Detect which cell encompasses the target text, then output its (X, Y) center coordinate. 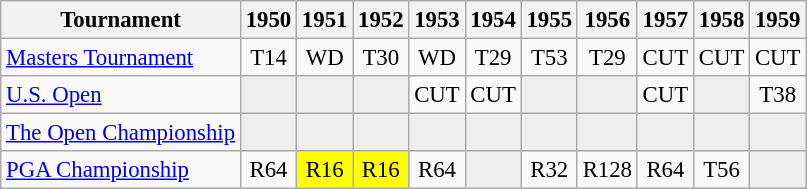
T14 (268, 58)
1954 (493, 20)
1951 (325, 20)
The Open Championship (121, 133)
T56 (721, 170)
1958 (721, 20)
R32 (549, 170)
T53 (549, 58)
U.S. Open (121, 95)
R128 (607, 170)
Masters Tournament (121, 58)
T38 (778, 95)
1952 (381, 20)
T30 (381, 58)
1955 (549, 20)
1953 (437, 20)
Tournament (121, 20)
1957 (665, 20)
1959 (778, 20)
1956 (607, 20)
PGA Championship (121, 170)
1950 (268, 20)
